Extract the [X, Y] coordinate from the center of the cell holding the provided text.  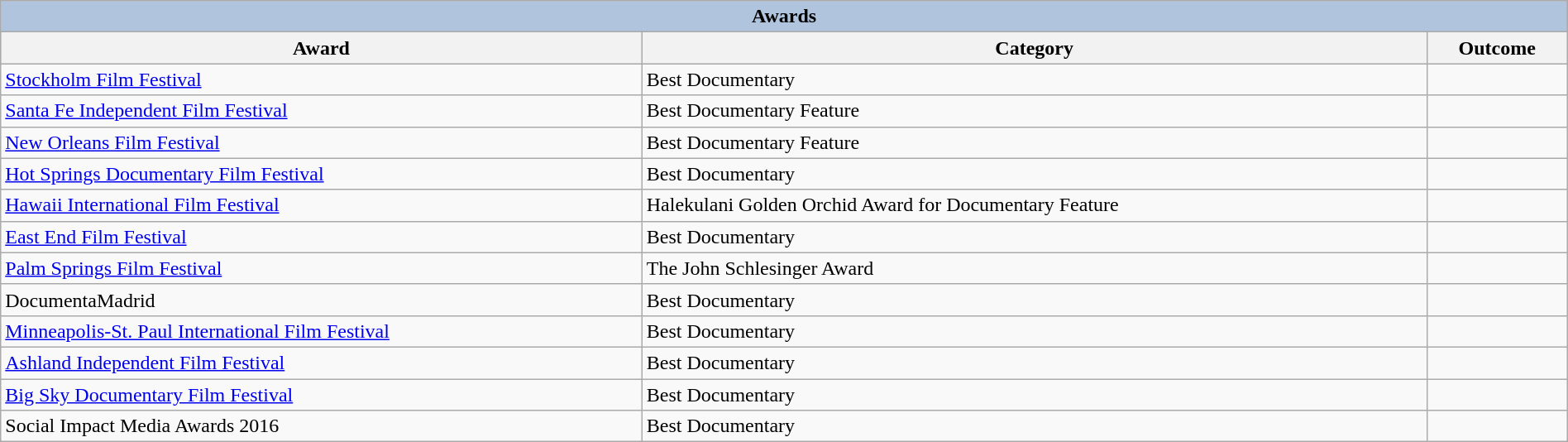
Stockholm Film Festival [322, 79]
Hot Springs Documentary Film Festival [322, 174]
Palm Springs Film Festival [322, 268]
Awards [784, 17]
The John Schlesinger Award [1034, 268]
Hawaii International Film Festival [322, 205]
Big Sky Documentary Film Festival [322, 395]
Minneapolis-St. Paul International Film Festival [322, 331]
Ashland Independent Film Festival [322, 363]
New Orleans Film Festival [322, 142]
Social Impact Media Awards 2016 [322, 426]
Category [1034, 48]
Halekulani Golden Orchid Award for Documentary Feature [1034, 205]
Award [322, 48]
East End Film Festival [322, 237]
DocumentaMadrid [322, 300]
Outcome [1497, 48]
Santa Fe Independent Film Festival [322, 111]
